Determine the (x, y) coordinate at the center of the cell enclosing the given text.  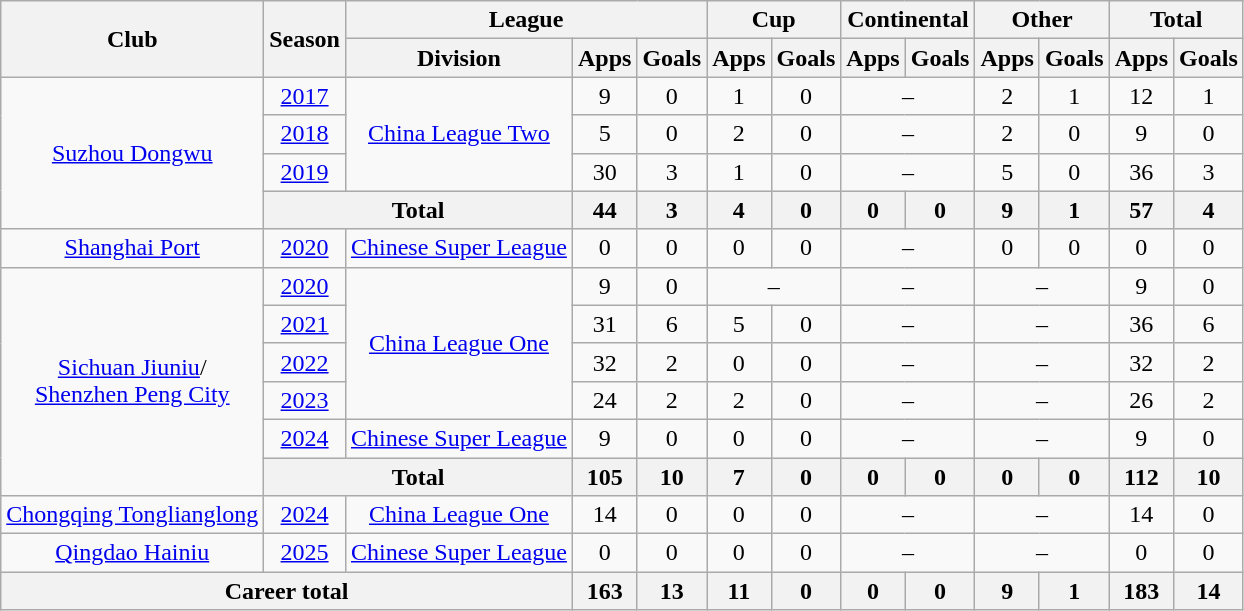
12 (1141, 96)
26 (1141, 400)
Club (132, 39)
Sichuan Jiuniu/Shenzhen Peng City (132, 381)
China League Two (458, 134)
2021 (305, 324)
League (526, 20)
2017 (305, 96)
Career total (287, 591)
44 (604, 210)
Other (1042, 20)
2025 (305, 553)
Shanghai Port (132, 248)
Suzhou Dongwu (132, 153)
112 (1141, 477)
31 (604, 324)
24 (604, 400)
Division (458, 58)
163 (604, 591)
2018 (305, 134)
105 (604, 477)
183 (1141, 591)
30 (604, 172)
Qingdao Hainiu (132, 553)
13 (672, 591)
11 (739, 591)
2022 (305, 362)
Chongqing Tonglianglong (132, 515)
57 (1141, 210)
2023 (305, 400)
Cup (774, 20)
7 (739, 477)
Season (305, 39)
2019 (305, 172)
Continental (908, 20)
